For the text-containing cell, return its midpoint in [X, Y] coordinate format. 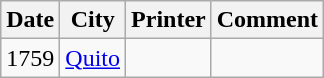
City [93, 20]
1759 [30, 58]
Printer [169, 20]
Comment [267, 20]
Quito [93, 58]
Date [30, 20]
